Extract the (x, y) coordinate from the center of the cell holding the provided text.  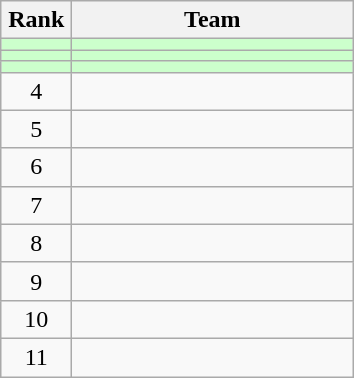
4 (36, 91)
9 (36, 281)
7 (36, 205)
5 (36, 129)
8 (36, 243)
11 (36, 357)
Team (212, 20)
Rank (36, 20)
6 (36, 167)
10 (36, 319)
